Scan for the cell matching the given text and deliver its [x, y] coordinate at center. 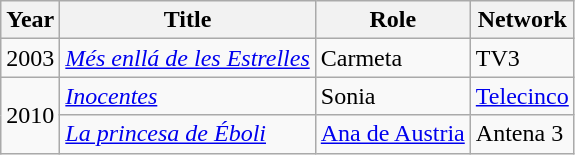
2010 [30, 115]
Antena 3 [522, 134]
Sonia [392, 96]
Role [392, 20]
Inocentes [188, 96]
2003 [30, 58]
Year [30, 20]
Ana de Austria [392, 134]
TV3 [522, 58]
La princesa de Éboli [188, 134]
Title [188, 20]
Més enllá de les Estrelles [188, 58]
Network [522, 20]
Carmeta [392, 58]
Telecinco [522, 96]
